Pinpoint the cell where the given text exists, returning its (X, Y) midpoint coordinate. 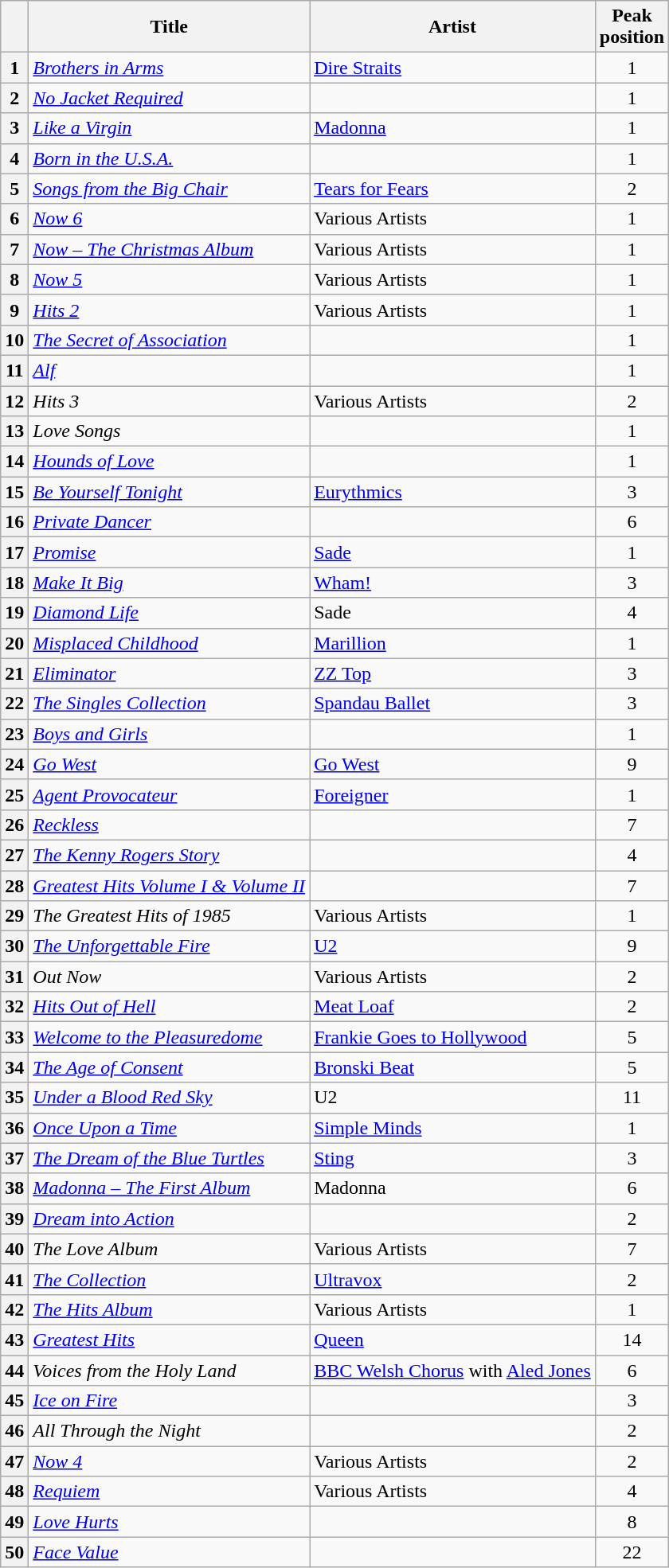
Love Hurts (169, 1522)
Artist (452, 27)
28 (14, 886)
Simple Minds (452, 1128)
16 (14, 522)
38 (14, 1188)
31 (14, 977)
Born in the U.S.A. (169, 158)
Boys and Girls (169, 734)
Alf (169, 370)
The Love Album (169, 1249)
Madonna – The First Album (169, 1188)
35 (14, 1098)
Peakposition (632, 27)
Eurythmics (452, 492)
The Greatest Hits of 1985 (169, 916)
Misplaced Childhood (169, 643)
Greatest Hits Volume I & Volume II (169, 886)
47 (14, 1461)
Be Yourself Tonight (169, 492)
26 (14, 825)
27 (14, 855)
43 (14, 1340)
Private Dancer (169, 522)
Greatest Hits (169, 1340)
Now 5 (169, 279)
Wham! (452, 583)
Foreigner (452, 794)
Dream into Action (169, 1219)
10 (14, 340)
Love Songs (169, 431)
34 (14, 1067)
37 (14, 1158)
Ultravox (452, 1279)
41 (14, 1279)
50 (14, 1552)
24 (14, 764)
Marillion (452, 643)
Songs from the Big Chair (169, 189)
23 (14, 734)
The Kenny Rogers Story (169, 855)
40 (14, 1249)
Now 4 (169, 1461)
Eliminator (169, 673)
33 (14, 1037)
Make It Big (169, 583)
Hounds of Love (169, 462)
17 (14, 552)
45 (14, 1401)
Brothers in Arms (169, 68)
Out Now (169, 977)
All Through the Night (169, 1431)
No Jacket Required (169, 98)
Hits 2 (169, 310)
Now 6 (169, 219)
36 (14, 1128)
Like a Virgin (169, 128)
Hits 3 (169, 400)
Now – The Christmas Album (169, 249)
Requiem (169, 1492)
Face Value (169, 1552)
19 (14, 613)
The Age of Consent (169, 1067)
29 (14, 916)
Promise (169, 552)
42 (14, 1309)
Meat Loaf (452, 1007)
25 (14, 794)
13 (14, 431)
46 (14, 1431)
Tears for Fears (452, 189)
Under a Blood Red Sky (169, 1098)
The Unforgettable Fire (169, 946)
Spandau Ballet (452, 704)
32 (14, 1007)
BBC Welsh Chorus with Aled Jones (452, 1370)
The Secret of Association (169, 340)
44 (14, 1370)
15 (14, 492)
49 (14, 1522)
39 (14, 1219)
20 (14, 643)
Voices from the Holy Land (169, 1370)
30 (14, 946)
Reckless (169, 825)
The Hits Album (169, 1309)
Frankie Goes to Hollywood (452, 1037)
Welcome to the Pleasuredome (169, 1037)
Sting (452, 1158)
21 (14, 673)
Diamond Life (169, 613)
18 (14, 583)
ZZ Top (452, 673)
The Collection (169, 1279)
Agent Provocateur (169, 794)
Title (169, 27)
Hits Out of Hell (169, 1007)
12 (14, 400)
Ice on Fire (169, 1401)
Once Upon a Time (169, 1128)
Bronski Beat (452, 1067)
48 (14, 1492)
Queen (452, 1340)
The Singles Collection (169, 704)
The Dream of the Blue Turtles (169, 1158)
Dire Straits (452, 68)
